Provide the (X, Y) coordinate of the cell's center where the given text is located.  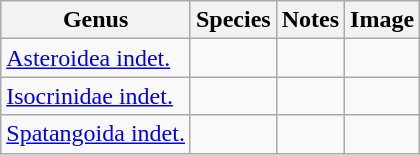
Species (233, 20)
Isocrinidae indet. (96, 96)
Spatangoida indet. (96, 134)
Genus (96, 20)
Asteroidea indet. (96, 58)
Image (382, 20)
Notes (310, 20)
